For the text-containing cell, return its midpoint in (X, Y) coordinate format. 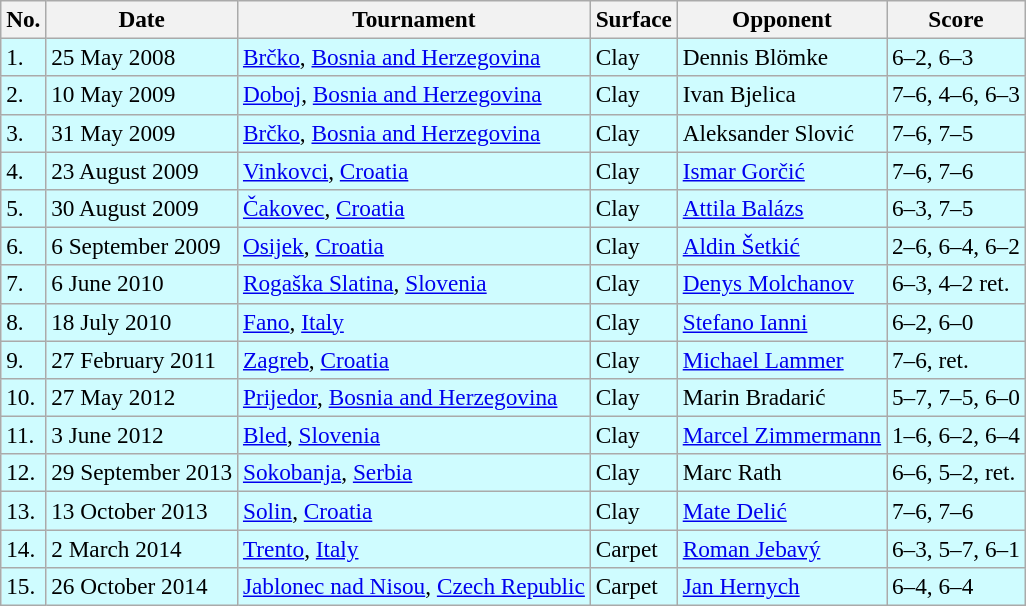
6–4, 6–4 (956, 586)
27 February 2011 (142, 359)
Denys Molchanov (782, 284)
14. (24, 548)
Marc Rath (782, 473)
6–3, 5–7, 6–1 (956, 548)
Trento, Italy (414, 548)
Ivan Bjelica (782, 95)
Roman Jebavý (782, 548)
Tournament (414, 19)
Score (956, 19)
Jan Hernych (782, 586)
1. (24, 57)
7–6, 4–6, 6–3 (956, 95)
7–6, ret. (956, 359)
Fano, Italy (414, 322)
11. (24, 435)
Marcel Zimmermann (782, 435)
Stefano Ianni (782, 322)
30 August 2009 (142, 208)
27 May 2012 (142, 397)
Vinkovci, Croatia (414, 170)
Doboj, Bosnia and Herzegovina (414, 95)
Mate Delić (782, 510)
Dennis Blömke (782, 57)
Solin, Croatia (414, 510)
Zagreb, Croatia (414, 359)
6 September 2009 (142, 246)
Surface (634, 19)
15. (24, 586)
Date (142, 19)
Aldin Šetkić (782, 246)
8. (24, 322)
7. (24, 284)
6–6, 5–2, ret. (956, 473)
18 July 2010 (142, 322)
No. (24, 19)
Osijek, Croatia (414, 246)
2 March 2014 (142, 548)
3 June 2012 (142, 435)
26 October 2014 (142, 586)
10 May 2009 (142, 95)
Čakovec, Croatia (414, 208)
10. (24, 397)
9. (24, 359)
Attila Balázs (782, 208)
1–6, 6–2, 6–4 (956, 435)
3. (24, 133)
6–2, 6–3 (956, 57)
23 August 2009 (142, 170)
2–6, 6–4, 6–2 (956, 246)
Rogaška Slatina, Slovenia (414, 284)
Prijedor, Bosnia and Herzegovina (414, 397)
25 May 2008 (142, 57)
13. (24, 510)
6. (24, 246)
5. (24, 208)
Opponent (782, 19)
Ismar Gorčić (782, 170)
Bled, Slovenia (414, 435)
Sokobanja, Serbia (414, 473)
6 June 2010 (142, 284)
Marin Bradarić (782, 397)
31 May 2009 (142, 133)
6–3, 4–2 ret. (956, 284)
Aleksander Slović (782, 133)
13 October 2013 (142, 510)
Jablonec nad Nisou, Czech Republic (414, 586)
4. (24, 170)
Michael Lammer (782, 359)
2. (24, 95)
5–7, 7–5, 6–0 (956, 397)
6–2, 6–0 (956, 322)
6–3, 7–5 (956, 208)
29 September 2013 (142, 473)
12. (24, 473)
7–6, 7–5 (956, 133)
